Find where the given text appears and provide that cell's center as (x, y) coordinate. 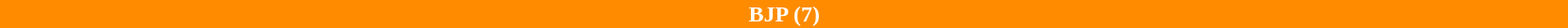
BJP (7) (784, 14)
